Locate the cell with the specified text and output its (X, Y) center coordinate. 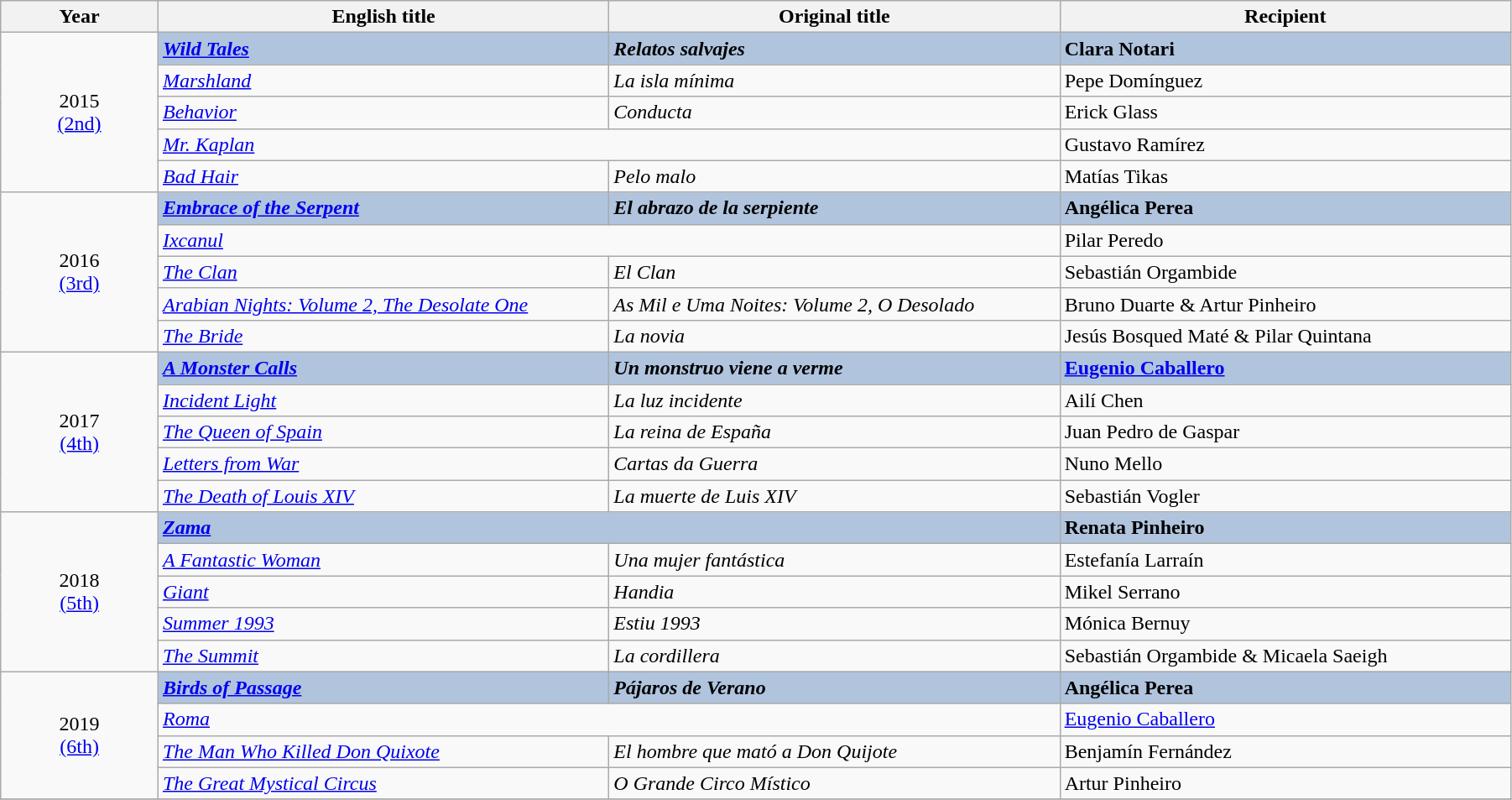
Cartas da Guerra (834, 464)
Nuno Mello (1285, 464)
Marshland (383, 81)
2018(5th) (80, 592)
Relatos salvajes (834, 49)
Recipient (1285, 17)
2017(4th) (80, 431)
The Death of Louis XIV (383, 496)
Estefanía Larraín (1285, 560)
La cordillera (834, 656)
O Grande Circo Místico (834, 783)
Sebastián Orgambide (1285, 272)
Mr. Kaplan (609, 144)
Mónica Bernuy (1285, 624)
Ailí Chen (1285, 400)
Sebastián Vogler (1285, 496)
Gustavo Ramírez (1285, 144)
La novia (834, 336)
Bad Hair (383, 176)
La muerte de Luis XIV (834, 496)
Un monstruo viene a verme (834, 368)
Pepe Domínguez (1285, 81)
Estiu 1993 (834, 624)
La isla mínima (834, 81)
Wild Tales (383, 49)
A Monster Calls (383, 368)
Artur Pinheiro (1285, 783)
Behavior (383, 112)
El abrazo de la serpiente (834, 208)
2019(6th) (80, 735)
La luz incidente (834, 400)
La reina de España (834, 432)
Sebastián Orgambide & Micaela Saeigh (1285, 656)
Incident Light (383, 400)
Renata Pinheiro (1285, 528)
As Mil e Uma Noites: Volume 2, O Desolado (834, 304)
Ixcanul (609, 240)
Juan Pedro de Gaspar (1285, 432)
El Clan (834, 272)
The Man Who Killed Don Quixote (383, 751)
Mikel Serrano (1285, 592)
Una mujer fantástica (834, 560)
The Summit (383, 656)
Arabian Nights: Volume 2, The Desolate One (383, 304)
Bruno Duarte & Artur Pinheiro (1285, 304)
Conducta (834, 112)
Benjamín Fernández (1285, 751)
Erick Glass (1285, 112)
2016(3rd) (80, 272)
2015(2nd) (80, 112)
The Great Mystical Circus (383, 783)
Letters from War (383, 464)
Pilar Peredo (1285, 240)
Birds of Passage (383, 688)
Year (80, 17)
Summer 1993 (383, 624)
Embrace of the Serpent (383, 208)
Roma (609, 719)
English title (383, 17)
The Queen of Spain (383, 432)
Handia (834, 592)
Pelo malo (834, 176)
Zama (609, 528)
Giant (383, 592)
Clara Notari (1285, 49)
Matías Tikas (1285, 176)
Pájaros de Verano (834, 688)
El hombre que mató a Don Quijote (834, 751)
The Bride (383, 336)
Jesús Bosqued Maté & Pilar Quintana (1285, 336)
The Clan (383, 272)
A Fantastic Woman (383, 560)
Original title (834, 17)
